From the cell containing the given text, extract its center point as (x, y) coordinate. 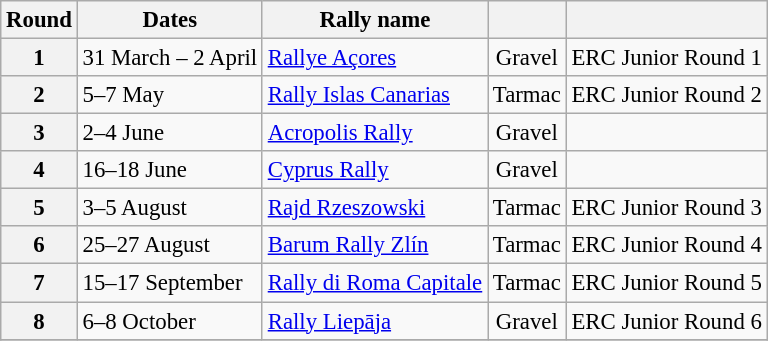
Rally Liepāja (374, 321)
Acropolis Rally (374, 133)
7 (39, 283)
Rally Islas Canarias (374, 95)
Dates (170, 20)
Rallye Açores (374, 58)
16–18 June (170, 170)
4 (39, 170)
ERC Junior Round 4 (666, 245)
6 (39, 245)
1 (39, 58)
3–5 August (170, 208)
31 March – 2 April (170, 58)
Round (39, 20)
ERC Junior Round 3 (666, 208)
Rally name (374, 20)
15–17 September (170, 283)
6–8 October (170, 321)
5 (39, 208)
Barum Rally Zlín (374, 245)
Rajd Rzeszowski (374, 208)
ERC Junior Round 6 (666, 321)
5–7 May (170, 95)
Cyprus Rally (374, 170)
2 (39, 95)
Rally di Roma Capitale (374, 283)
8 (39, 321)
2–4 June (170, 133)
ERC Junior Round 2 (666, 95)
ERC Junior Round 1 (666, 58)
25–27 August (170, 245)
3 (39, 133)
ERC Junior Round 5 (666, 283)
